Find where the given text appears and provide that cell's center as (x, y) coordinate. 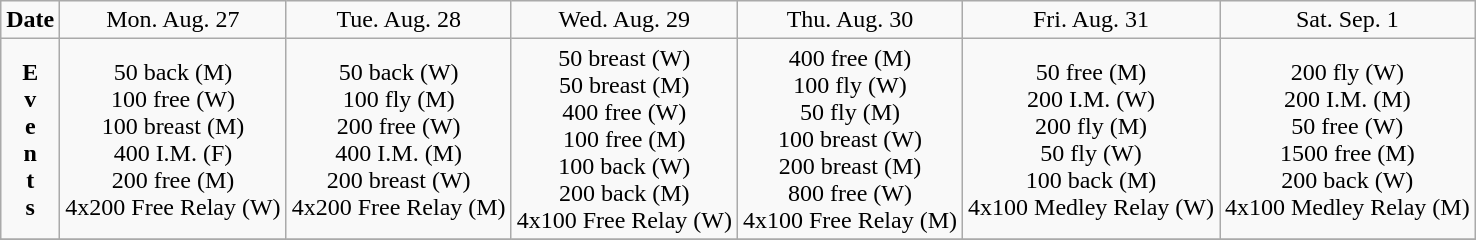
200 fly (W) 200 I.M. (M) 50 free (W) 1500 free (M) 200 back (W) 4x100 Medley Relay (M) (1348, 139)
50 free (M) 200 I.M. (W) 200 fly (M) 50 fly (W) 100 back (M) 4x100 Medley Relay (W) (1092, 139)
Events (30, 139)
50 back (M) 100 free (W) 100 breast (M) 400 I.M. (F) 200 free (M) 4x200 Free Relay (W) (173, 139)
Date (30, 20)
Tue. Aug. 28 (398, 20)
Mon. Aug. 27 (173, 20)
Fri. Aug. 31 (1092, 20)
50 breast (W) 50 breast (M) 400 free (W) 100 free (M) 100 back (W) 200 back (M) 4x100 Free Relay (W) (624, 139)
Thu. Aug. 30 (850, 20)
400 free (M) 100 fly (W) 50 fly (M) 100 breast (W) 200 breast (M) 800 free (W) 4x100 Free Relay (M) (850, 139)
Wed. Aug. 29 (624, 20)
Sat. Sep. 1 (1348, 20)
50 back (W) 100 fly (M) 200 free (W) 400 I.M. (M) 200 breast (W) 4x200 Free Relay (M) (398, 139)
